Output the (X, Y) coordinate of the center of the cell containing the given text.  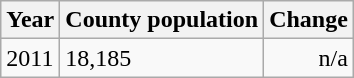
18,185 (162, 58)
Year (30, 20)
n/a (309, 58)
Change (309, 20)
County population (162, 20)
2011 (30, 58)
